Return (x, y) of the center of cell containing provided text 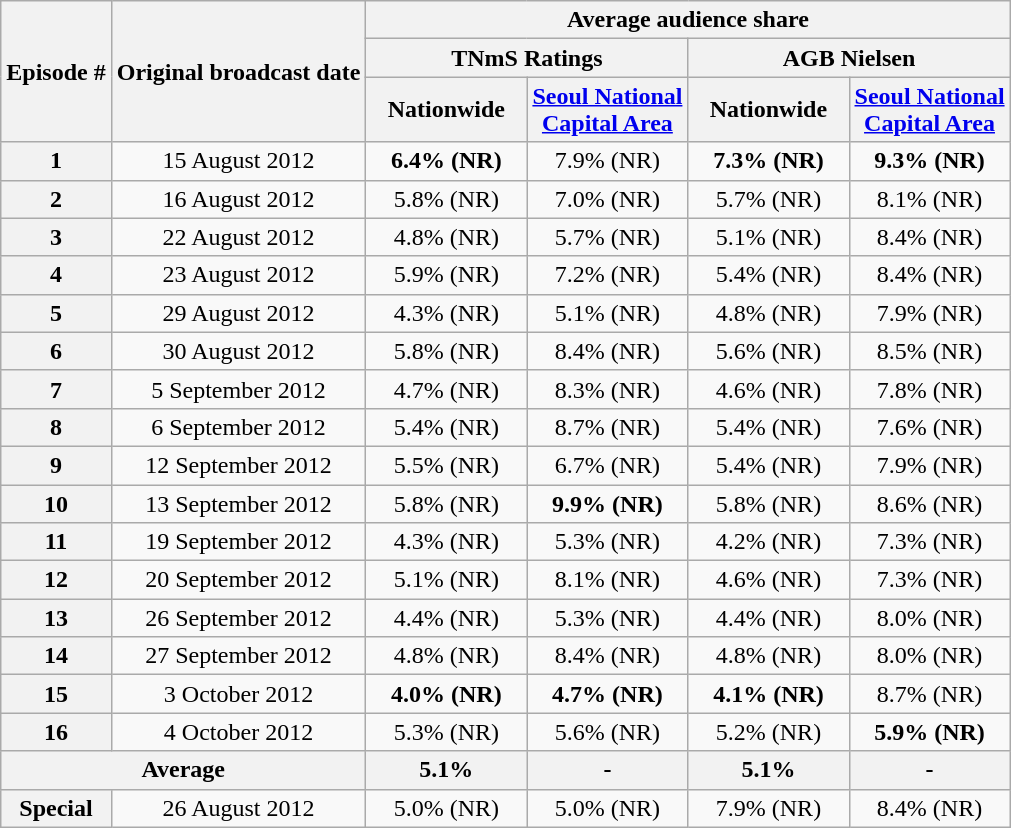
7.0% (NR) (608, 199)
AGB Nielsen (849, 58)
26 September 2012 (238, 618)
4 October 2012 (238, 732)
TNmS Ratings (527, 58)
Average audience share (688, 20)
13 September 2012 (238, 503)
8.5% (NR) (930, 351)
15 (56, 694)
9 (56, 465)
19 September 2012 (238, 542)
16 (56, 732)
20 September 2012 (238, 580)
8.6% (NR) (930, 503)
3 October 2012 (238, 694)
11 (56, 542)
13 (56, 618)
6.4% (NR) (446, 161)
7.8% (NR) (930, 389)
29 August 2012 (238, 313)
10 (56, 503)
4.0% (NR) (446, 694)
Special (56, 808)
16 August 2012 (238, 199)
7.6% (NR) (930, 427)
8 (56, 427)
7.2% (NR) (608, 275)
9.3% (NR) (930, 161)
4.1% (NR) (768, 694)
8.3% (NR) (608, 389)
26 August 2012 (238, 808)
14 (56, 656)
12 (56, 580)
6 September 2012 (238, 427)
4 (56, 275)
Original broadcast date (238, 72)
5 (56, 313)
7 (56, 389)
1 (56, 161)
Average (184, 770)
30 August 2012 (238, 351)
5.2% (NR) (768, 732)
27 September 2012 (238, 656)
6.7% (NR) (608, 465)
23 August 2012 (238, 275)
3 (56, 237)
12 September 2012 (238, 465)
15 August 2012 (238, 161)
5.5% (NR) (446, 465)
4.2% (NR) (768, 542)
2 (56, 199)
22 August 2012 (238, 237)
Episode # (56, 72)
6 (56, 351)
5 September 2012 (238, 389)
9.9% (NR) (608, 503)
